Scan for the cell matching the given text and deliver its [x, y] coordinate at center. 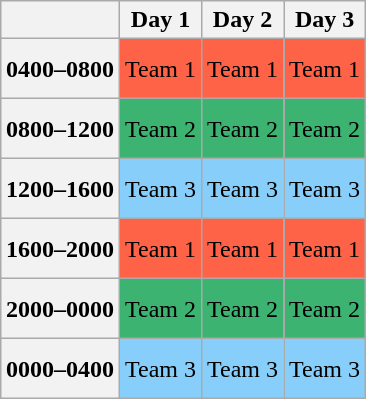
0400–0800 [60, 69]
1600–2000 [60, 249]
Day 3 [325, 20]
2000–0000 [60, 309]
Day 1 [160, 20]
Day 2 [243, 20]
0800–1200 [60, 129]
1200–1600 [60, 189]
0000–0400 [60, 369]
